Locate the cell with the specified text and output its [X, Y] center coordinate. 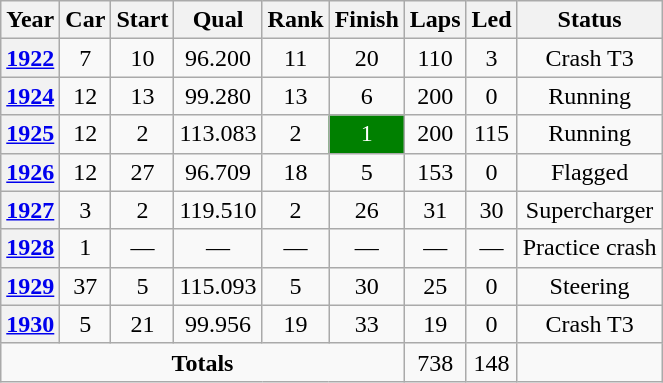
1930 [30, 324]
1926 [30, 172]
11 [296, 58]
21 [142, 324]
153 [435, 172]
1925 [30, 134]
Rank [296, 20]
Steering [590, 286]
Finish [366, 20]
25 [435, 286]
18 [296, 172]
Qual [218, 20]
Year [30, 20]
Flagged [590, 172]
7 [86, 58]
10 [142, 58]
1929 [30, 286]
148 [492, 362]
Led [492, 20]
96.709 [218, 172]
96.200 [218, 58]
20 [366, 58]
115.093 [218, 286]
1922 [30, 58]
Totals [203, 362]
26 [366, 210]
1927 [30, 210]
33 [366, 324]
119.510 [218, 210]
1928 [30, 248]
Practice crash [590, 248]
27 [142, 172]
1924 [30, 96]
Laps [435, 20]
Supercharger [590, 210]
Start [142, 20]
115 [492, 134]
110 [435, 58]
31 [435, 210]
Status [590, 20]
99.956 [218, 324]
Car [86, 20]
6 [366, 96]
113.083 [218, 134]
99.280 [218, 96]
738 [435, 362]
37 [86, 286]
